Search for the cell housing the specified text and yield its (x, y) center coordinate. 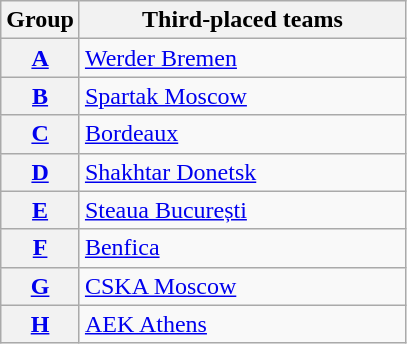
Benfica (242, 248)
AEK Athens (242, 324)
Spartak Moscow (242, 96)
Werder Bremen (242, 58)
Bordeaux (242, 134)
H (40, 324)
Third-placed teams (242, 20)
B (40, 96)
A (40, 58)
Steaua București (242, 210)
Group (40, 20)
E (40, 210)
CSKA Moscow (242, 286)
C (40, 134)
G (40, 286)
D (40, 172)
F (40, 248)
Shakhtar Donetsk (242, 172)
